Find where the given text appears and provide that cell's center as [x, y] coordinate. 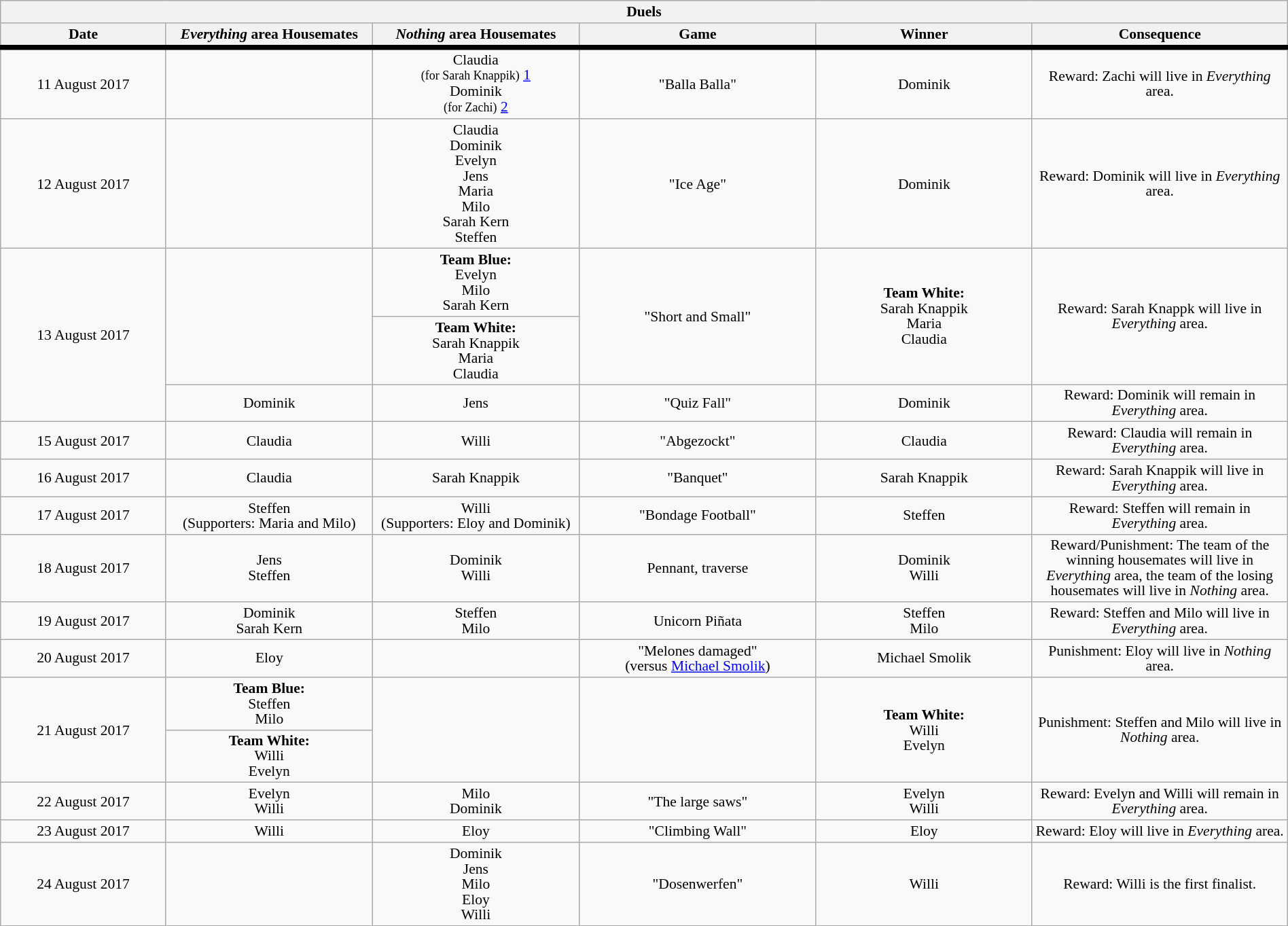
Reward: Dominik will remain in Everything area. [1160, 404]
16 August 2017 [84, 478]
22 August 2017 [84, 802]
Steffen [924, 515]
Reward: Evelyn and Willi will remain in Everything area. [1160, 802]
"Quiz Fall" [697, 404]
11 August 2017 [84, 83]
Punishment: Eloy will live in Nothing area. [1160, 659]
24 August 2017 [84, 885]
"Climbing Wall" [697, 832]
Michael Smolik [924, 659]
Team Blue:SteffenMilo [269, 704]
MiloDominik [476, 802]
Reward/Punishment: The team of the winning housemates will live in Everything area, the team of the losing housemates will live in Nothing area. [1160, 568]
Reward: Steffen will remain in Everything area. [1160, 515]
Consequence [1160, 35]
Claudia(for Sarah Knappik) 1Dominik(for Zachi) 2 [476, 83]
12 August 2017 [84, 184]
"Dosenwerfen" [697, 885]
Reward: Dominik will live in Everything area. [1160, 184]
Unicorn Piñata [697, 621]
20 August 2017 [84, 659]
ClaudiaDominikEvelynJensMariaMiloSarah KernSteffen [476, 184]
Winner [924, 35]
Reward: Steffen and Milo will live in Everything area. [1160, 621]
Game [697, 35]
Pennant, traverse [697, 568]
Jens [476, 404]
Date [84, 35]
21 August 2017 [84, 730]
13 August 2017 [84, 336]
Nothing area Housemates [476, 35]
Steffen(Supporters: Maria and Milo) [269, 515]
Reward: Sarah Knappk will live in Everything area. [1160, 317]
"Short and Small" [697, 317]
Reward: Eloy will live in Everything area. [1160, 832]
"The large saws" [697, 802]
"Banquet" [697, 478]
DominikSarah Kern [269, 621]
Team Blue:EvelynMiloSarah Kern [476, 283]
Reward: Zachi will live in Everything area. [1160, 83]
JensSteffen [269, 568]
Reward: Claudia will remain in Everything area. [1160, 440]
"Abgezockt" [697, 440]
"Balla Balla" [697, 83]
"Bondage Football" [697, 515]
19 August 2017 [84, 621]
Reward: Willi is the first finalist. [1160, 885]
Duels [644, 12]
23 August 2017 [84, 832]
"Melones damaged" (versus Michael Smolik) [697, 659]
Punishment: Steffen and Milo will live in Nothing area. [1160, 730]
DominikJensMiloEloyWilli [476, 885]
Everything area Housemates [269, 35]
17 August 2017 [84, 515]
18 August 2017 [84, 568]
Willi(Supporters: Eloy and Dominik) [476, 515]
"Ice Age" [697, 184]
Reward: Sarah Knappik will live in Everything area. [1160, 478]
15 August 2017 [84, 440]
